From the cell containing the given text, extract its center point as [x, y] coordinate. 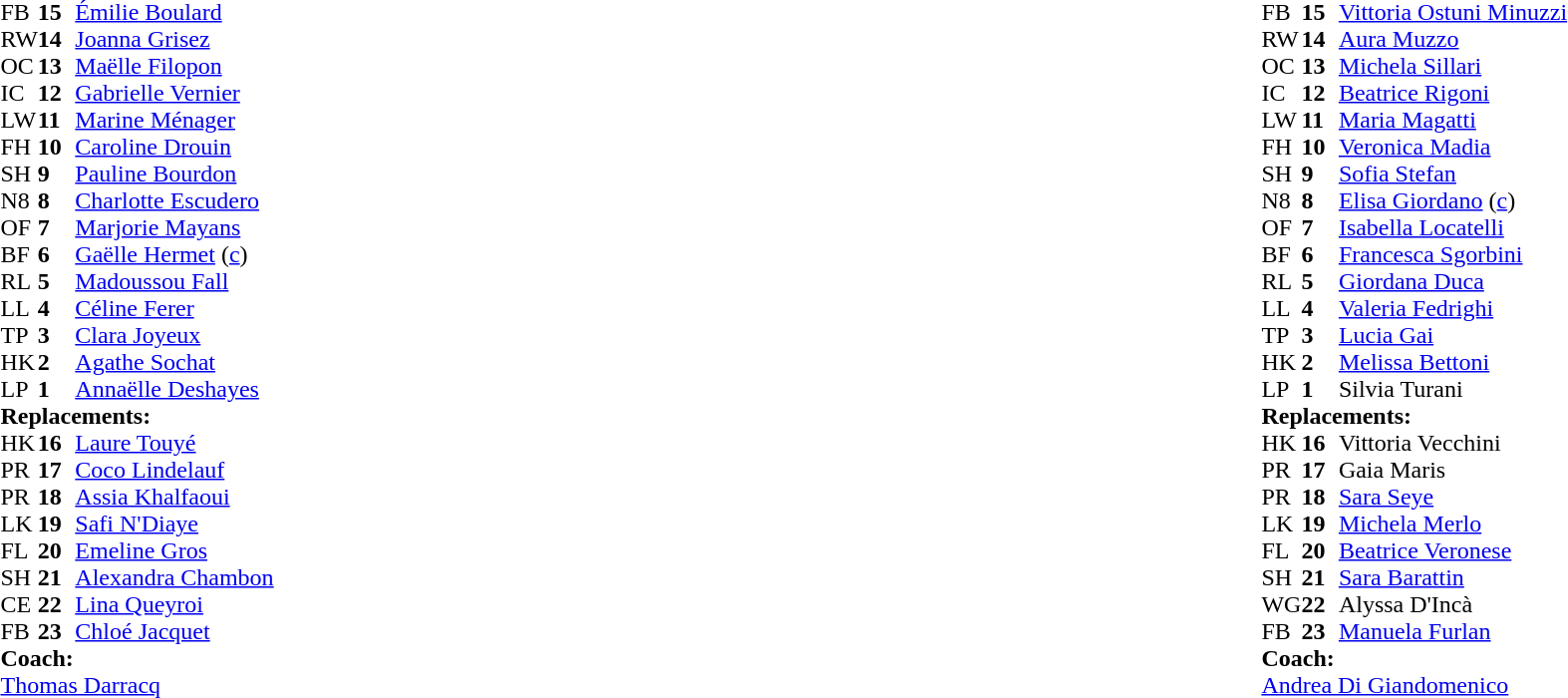
Maëlle Filopon [173, 66]
Veronica Madia [1453, 148]
Beatrice Rigoni [1453, 94]
Michela Sillari [1453, 66]
Gaia Maris [1453, 471]
Agathe Sochat [173, 363]
Sara Seye [1453, 497]
CE [18, 604]
Giordana Duca [1453, 281]
Joanna Grisez [173, 40]
Melissa Bettoni [1453, 363]
Chloé Jacquet [173, 632]
Annaëlle Deshayes [173, 389]
Marine Ménager [173, 120]
Alexandra Chambon [173, 578]
Francesca Sgorbini [1453, 255]
Sofia Stefan [1453, 174]
Elisa Giordano (c) [1453, 201]
Gabrielle Vernier [173, 94]
Céline Ferer [173, 309]
Lucia Gai [1453, 335]
Michela Merlo [1453, 524]
Emeline Gros [173, 550]
Alyssa D'Incà [1453, 604]
Coco Lindelauf [173, 471]
Silvia Turani [1453, 389]
Charlotte Escudero [173, 201]
Gaëlle Hermet (c) [173, 255]
Safi N'Diaye [173, 524]
Marjorie Mayans [173, 227]
Sara Barattin [1453, 578]
WG [1281, 604]
Maria Magatti [1453, 120]
Manuela Furlan [1453, 632]
Madoussou Fall [173, 281]
Clara Joyeux [173, 335]
Beatrice Veronese [1453, 550]
Valeria Fedrighi [1453, 309]
Assia Khalfaoui [173, 497]
Caroline Drouin [173, 148]
Isabella Locatelli [1453, 227]
Lina Queyroi [173, 604]
Laure Touyé [173, 443]
Pauline Bourdon [173, 174]
Aura Muzzo [1453, 40]
Vittoria Vecchini [1453, 443]
